From the cell containing the given text, extract its center point as (X, Y) coordinate. 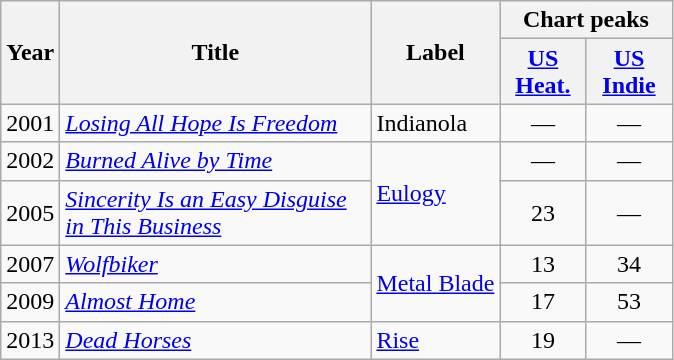
Title (216, 52)
23 (543, 212)
Burned Alive by Time (216, 161)
Rise (436, 340)
Dead Horses (216, 340)
Wolfbiker (216, 264)
Eulogy (436, 194)
2001 (30, 123)
13 (543, 264)
19 (543, 340)
Chart peaks (586, 20)
Losing All Hope Is Freedom (216, 123)
53 (629, 302)
Metal Blade (436, 283)
2002 (30, 161)
US Indie (629, 72)
34 (629, 264)
Label (436, 52)
2005 (30, 212)
US Heat. (543, 72)
Indianola (436, 123)
2009 (30, 302)
Sincerity Is an Easy Disguise in This Business (216, 212)
17 (543, 302)
2013 (30, 340)
2007 (30, 264)
Almost Home (216, 302)
Year (30, 52)
